Locate the cell with the specified text and output its [X, Y] center coordinate. 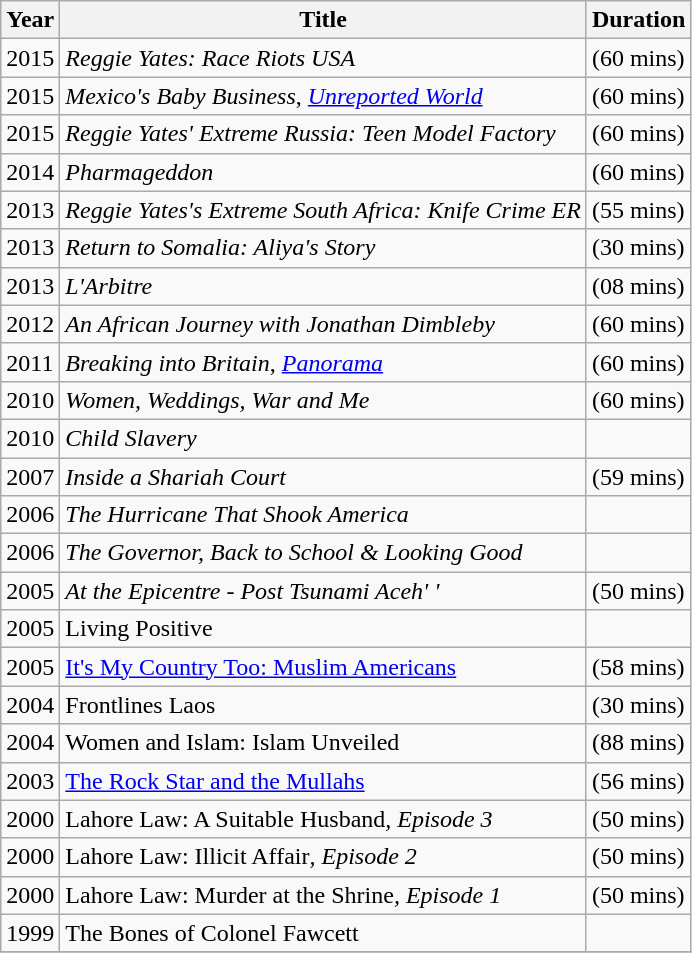
2003 [30, 781]
Lahore Law: A Suitable Husband, Episode 3 [324, 819]
The Governor, Back to School & Looking Good [324, 553]
(58 mins) [638, 667]
Return to Somalia: Aliya's Story [324, 248]
2007 [30, 477]
Breaking into Britain, Panorama [324, 362]
Reggie Yates' Extreme Russia: Teen Model Factory [324, 134]
(88 mins) [638, 743]
The Hurricane That Shook America [324, 515]
Reggie Yates: Race Riots USA [324, 58]
Lahore Law: Murder at the Shrine, Episode 1 [324, 895]
(08 mins) [638, 286]
Mexico's Baby Business, Unreported World [324, 96]
Lahore Law: Illicit Affair, Episode 2 [324, 857]
Women and Islam: Islam Unveiled [324, 743]
(56 mins) [638, 781]
Living Positive [324, 629]
Child Slavery [324, 438]
L'Arbitre [324, 286]
1999 [30, 933]
The Rock Star and the Mullahs [324, 781]
Title [324, 20]
2011 [30, 362]
(59 mins) [638, 477]
2012 [30, 324]
Frontlines Laos [324, 705]
The Bones of Colonel Fawcett [324, 933]
An African Journey with Jonathan Dimbleby [324, 324]
Pharmageddon [324, 172]
Year [30, 20]
It's My Country Too: Muslim Americans [324, 667]
Duration [638, 20]
(55 mins) [638, 210]
At the Epicentre - Post Tsunami Aceh' ' [324, 591]
2014 [30, 172]
Inside a Shariah Court [324, 477]
Reggie Yates's Extreme South Africa: Knife Crime ER [324, 210]
Women, Weddings, War and Me [324, 400]
